Detect which cell encompasses the target text, then output its (x, y) center coordinate. 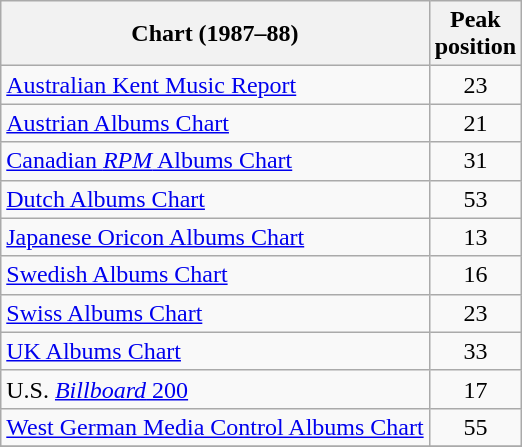
West German Media Control Albums Chart (215, 427)
Japanese Oricon Albums Chart (215, 237)
13 (475, 237)
53 (475, 199)
Dutch Albums Chart (215, 199)
U.S. Billboard 200 (215, 389)
Chart (1987–88) (215, 34)
Australian Kent Music Report (215, 85)
33 (475, 351)
Canadian RPM Albums Chart (215, 161)
Peakposition (475, 34)
Austrian Albums Chart (215, 123)
UK Albums Chart (215, 351)
31 (475, 161)
Swiss Albums Chart (215, 313)
55 (475, 427)
Swedish Albums Chart (215, 275)
17 (475, 389)
21 (475, 123)
16 (475, 275)
